Locate the cell with the specified text and output its [X, Y] center coordinate. 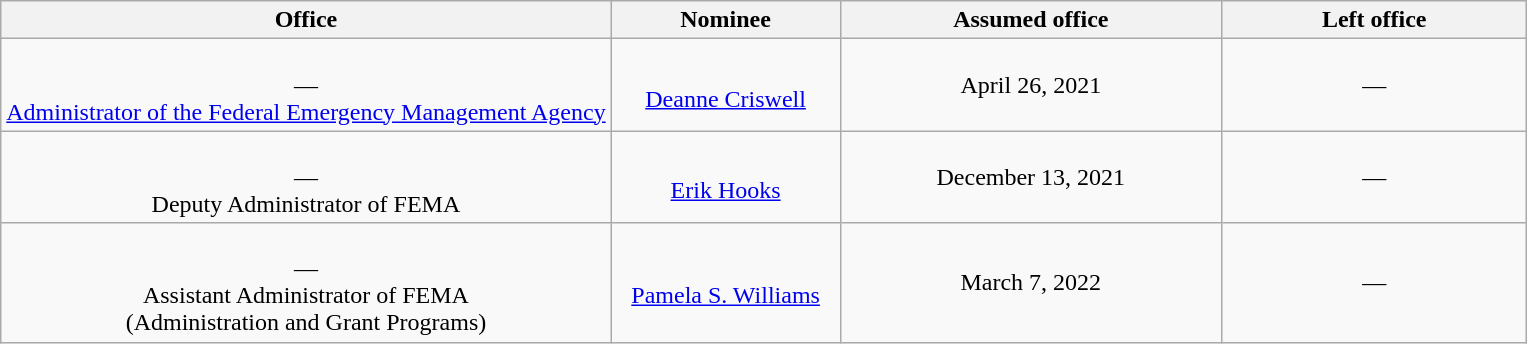
April 26, 2021 [1031, 85]
—Administrator of the Federal Emergency Management Agency [306, 85]
—Assistant Administrator of FEMA(Administration and Grant Programs) [306, 282]
Left office [1374, 20]
Office [306, 20]
Assumed office [1031, 20]
—Deputy Administrator of FEMA [306, 177]
Pamela S. Williams [726, 282]
Erik Hooks [726, 177]
Nominee [726, 20]
Deanne Criswell [726, 85]
March 7, 2022 [1031, 282]
December 13, 2021 [1031, 177]
